Find where the given text appears and provide that cell's center as [x, y] coordinate. 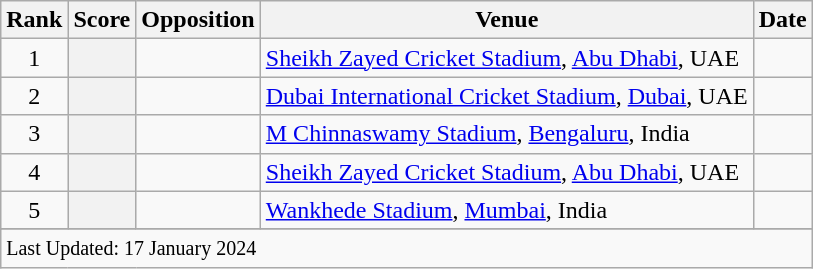
Date [782, 20]
4 [34, 172]
Dubai International Cricket Stadium, Dubai, UAE [506, 96]
Wankhede Stadium, Mumbai, India [506, 210]
1 [34, 58]
Venue [506, 20]
M Chinnaswamy Stadium, Bengaluru, India [506, 134]
Opposition [198, 20]
Rank [34, 20]
2 [34, 96]
Last Updated: 17 January 2024 [407, 248]
3 [34, 134]
5 [34, 210]
Score [102, 20]
